Scan for the cell matching the given text and deliver its (x, y) coordinate at center. 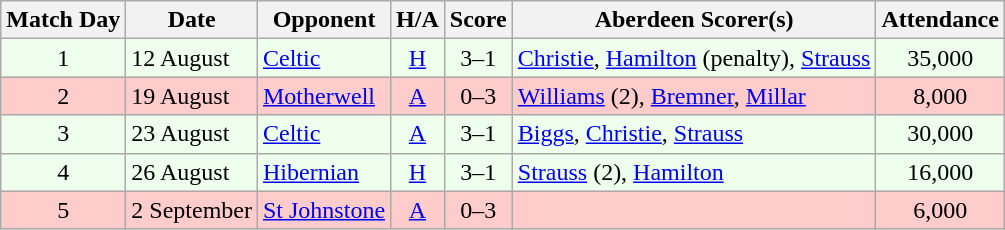
2 (64, 96)
Score (478, 20)
Opponent (324, 20)
Christie, Hamilton (penalty), Strauss (694, 58)
8,000 (940, 96)
H/A (418, 20)
26 August (192, 172)
16,000 (940, 172)
Aberdeen Scorer(s) (694, 20)
Hibernian (324, 172)
4 (64, 172)
3 (64, 134)
Williams (2), Bremner, Millar (694, 96)
Motherwell (324, 96)
Strauss (2), Hamilton (694, 172)
Attendance (940, 20)
19 August (192, 96)
5 (64, 210)
2 September (192, 210)
1 (64, 58)
12 August (192, 58)
35,000 (940, 58)
Biggs, Christie, Strauss (694, 134)
23 August (192, 134)
6,000 (940, 210)
30,000 (940, 134)
Match Day (64, 20)
St Johnstone (324, 210)
Date (192, 20)
